Return (x, y) of the center of cell containing provided text 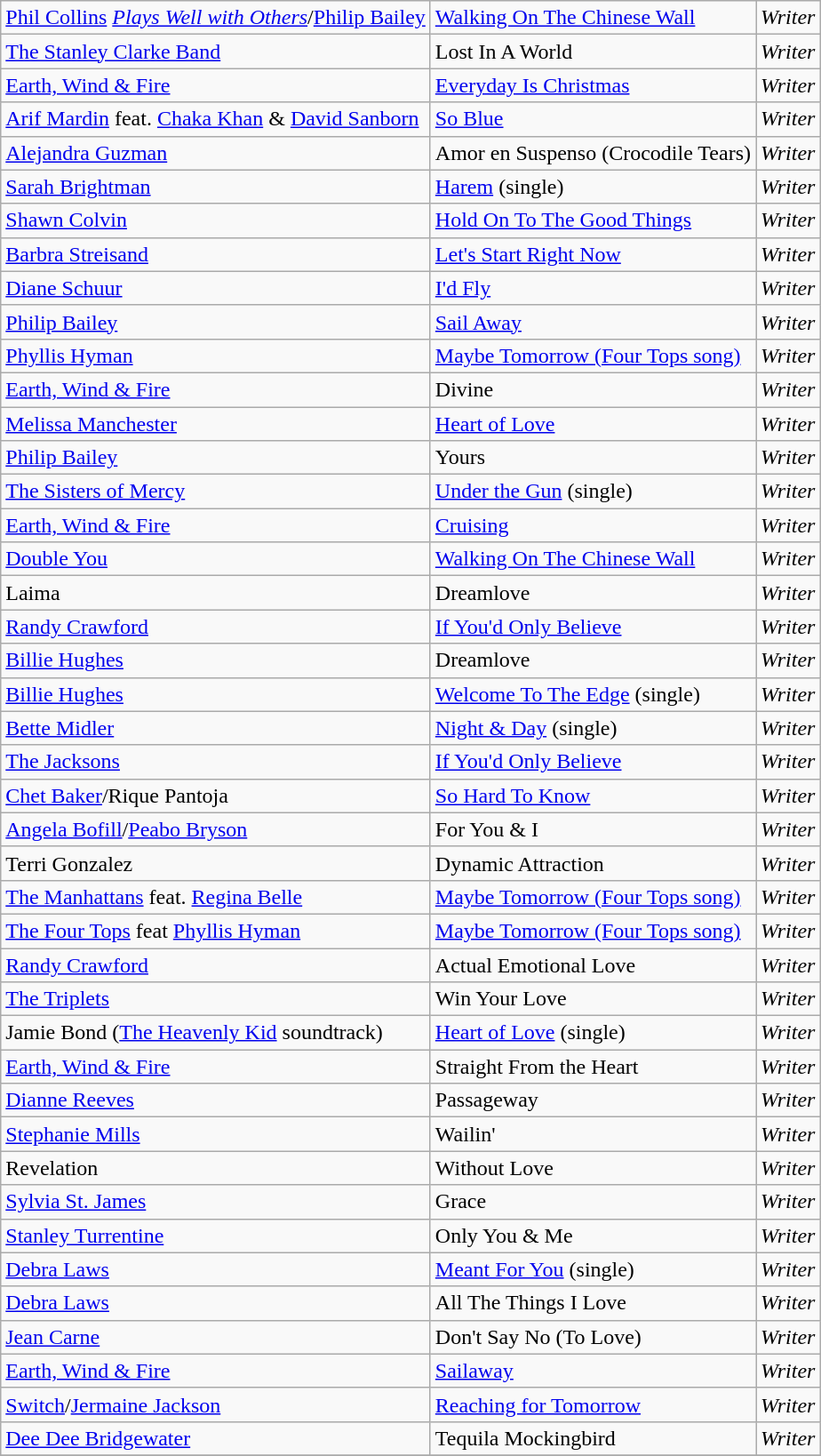
Actual Emotional Love (593, 964)
Terri Gonzalez (216, 863)
Wailin' (593, 1134)
Barbra Streisand (216, 254)
Straight From the Heart (593, 1067)
Welcome To The Edge (single) (593, 694)
Dee Dee Bridgewater (216, 1438)
Bette Midler (216, 728)
So Hard To Know (593, 796)
So Blue (593, 119)
Alejandra Guzman (216, 153)
For You & I (593, 829)
Switch/Jermaine Jackson (216, 1404)
Dianne Reeves (216, 1100)
All The Things I Love (593, 1303)
Only You & Me (593, 1236)
Harem (single) (593, 187)
Dynamic Attraction (593, 863)
Hold On To The Good Things (593, 220)
Win Your Love (593, 999)
Stanley Turrentine (216, 1236)
Lost In A World (593, 52)
Diane Schuur (216, 288)
Sarah Brightman (216, 187)
Under the Gun (single) (593, 492)
Yours (593, 458)
The Manhattans feat. Regina Belle (216, 897)
Angela Bofill/Peabo Bryson (216, 829)
Phyllis Hyman (216, 356)
Reaching for Tomorrow (593, 1404)
The Sisters of Mercy (216, 492)
Shawn Colvin (216, 220)
The Stanley Clarke Band (216, 52)
Laima (216, 593)
Arif Mardin feat. Chaka Khan & David Sanborn (216, 119)
Jamie Bond (The Heavenly Kid soundtrack) (216, 1033)
Grace (593, 1202)
Sylvia St. James (216, 1202)
Don't Say No (To Love) (593, 1337)
Jean Carne (216, 1337)
The Triplets (216, 999)
Without Love (593, 1168)
Heart of Love (single) (593, 1033)
Tequila Mockingbird (593, 1438)
Stephanie Mills (216, 1134)
Melissa Manchester (216, 424)
The Four Tops feat Phyllis Hyman (216, 931)
The Jacksons (216, 762)
Sailaway (593, 1371)
I'd Fly (593, 288)
Let's Start Right Now (593, 254)
Everyday Is Christmas (593, 85)
Amor en Suspenso (Crocodile Tears) (593, 153)
Revelation (216, 1168)
Chet Baker/Rique Pantoja (216, 796)
Phil Collins Plays Well with Others/Philip Bailey (216, 18)
Divine (593, 389)
Heart of Love (593, 424)
Meant For You (single) (593, 1269)
Double You (216, 559)
Sail Away (593, 322)
Passageway (593, 1100)
Cruising (593, 525)
Night & Day (single) (593, 728)
